Detect which cell encompasses the target text, then output its (x, y) center coordinate. 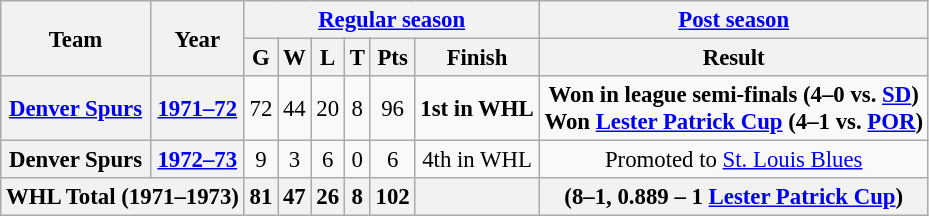
Finish (477, 58)
3 (294, 160)
4th in WHL (477, 160)
Post season (734, 20)
0 (357, 160)
W (294, 58)
1971–72 (197, 108)
44 (294, 108)
T (357, 58)
WHL Total (1971–1973) (123, 197)
(8–1, 0.889 – 1 Lester Patrick Cup) (734, 197)
1st in WHL (477, 108)
1972–73 (197, 160)
Promoted to St. Louis Blues (734, 160)
20 (328, 108)
102 (392, 197)
G (260, 58)
72 (260, 108)
96 (392, 108)
Team (76, 38)
Regular season (392, 20)
9 (260, 160)
47 (294, 197)
26 (328, 197)
L (328, 58)
81 (260, 197)
Result (734, 58)
Pts (392, 58)
Year (197, 38)
Won in league semi-finals (4–0 vs. SD) Won Lester Patrick Cup (4–1 vs. POR) (734, 108)
